Provide the [x, y] coordinate of the cell's center where the given text is located.  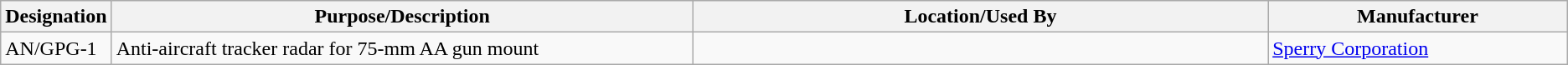
Purpose/Description [402, 17]
Manufacturer [1418, 17]
Designation [56, 17]
Anti-aircraft tracker radar for 75-mm AA gun mount [402, 48]
Location/Used By [980, 17]
AN/GPG-1 [56, 48]
Sperry Corporation [1418, 48]
